Pinpoint the cell where the given text exists, returning its (X, Y) midpoint coordinate. 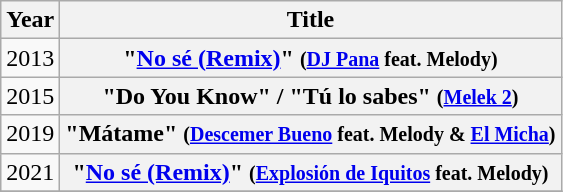
Year (30, 20)
2013 (30, 58)
2021 (30, 172)
"Do You Know" / "Tú lo sabes" (Melek 2) (310, 96)
Title (310, 20)
"No sé (Remix)" (Explosión de Iquitos feat. Melody) (310, 172)
"Mátame" (Descemer Bueno feat. Melody & El Micha) (310, 134)
2015 (30, 96)
"No sé (Remix)" (DJ Pana feat. Melody) (310, 58)
2019 (30, 134)
